From the cell containing the given text, extract its center point as (x, y) coordinate. 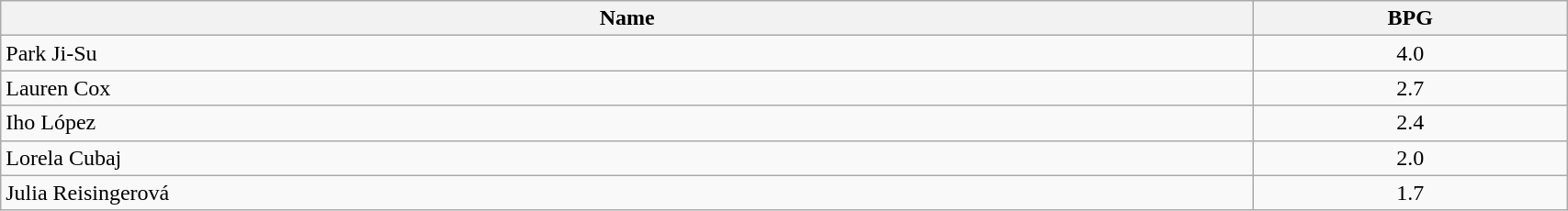
2.7 (1411, 88)
4.0 (1411, 53)
Lauren Cox (627, 88)
Name (627, 18)
Iho López (627, 123)
1.7 (1411, 193)
BPG (1411, 18)
Julia Reisingerová (627, 193)
Park Ji-Su (627, 53)
2.0 (1411, 158)
Lorela Cubaj (627, 158)
2.4 (1411, 123)
